Return the [X, Y] coordinate for the center point of the cell that contains the specified text.  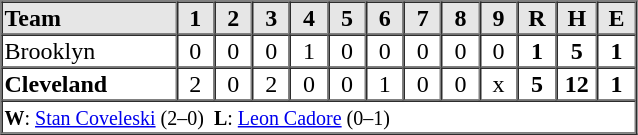
Team [90, 18]
E [616, 18]
4 [309, 18]
12 [578, 84]
W: Stan Coveleski (2–0) L: Leon Cadore (0–1) [319, 116]
8 [461, 18]
x [499, 84]
Brooklyn [90, 50]
R [536, 18]
3 [271, 18]
H [578, 18]
7 [423, 18]
Cleveland [90, 84]
9 [499, 18]
6 [385, 18]
